Provide the (x, y) coordinate of the cell's center where the given text is located.  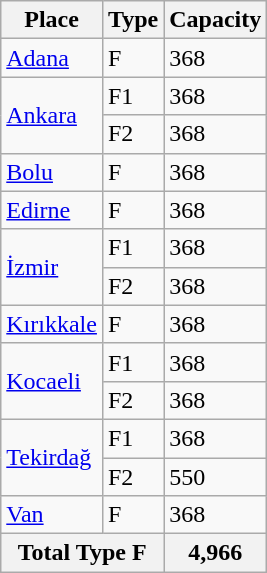
Total Type F (82, 553)
550 (216, 477)
Kırıkkale (52, 324)
Kocaeli (52, 381)
Type (132, 20)
Van (52, 515)
Edirne (52, 210)
Bolu (52, 172)
Adana (52, 58)
İzmir (52, 267)
Place (52, 20)
Ankara (52, 115)
Capacity (216, 20)
4,966 (216, 553)
Tekirdağ (52, 457)
